Search for the cell housing the specified text and yield its (x, y) center coordinate. 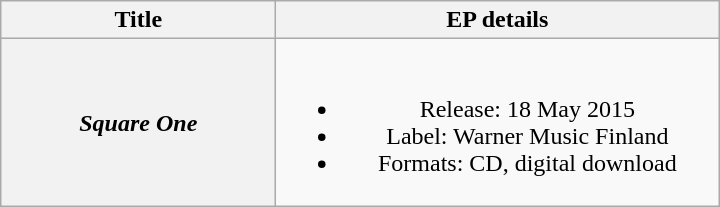
Square One (138, 122)
Title (138, 20)
Release: 18 May 2015Label: Warner Music FinlandFormats: CD, digital download (498, 122)
EP details (498, 20)
